Determine the (X, Y) coordinate at the center of the cell enclosing the given text.  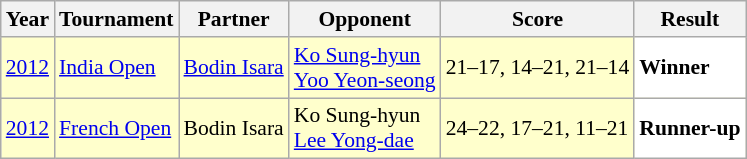
Ko Sung-hyun Yoo Yeon-seong (365, 68)
Runner-up (690, 128)
24–22, 17–21, 11–21 (538, 128)
Result (690, 19)
21–17, 14–21, 21–14 (538, 68)
Year (28, 19)
Score (538, 19)
Opponent (365, 19)
India Open (116, 68)
Partner (234, 19)
French Open (116, 128)
Winner (690, 68)
Ko Sung-hyun Lee Yong-dae (365, 128)
Tournament (116, 19)
